Scan for the cell matching the given text and deliver its [X, Y] coordinate at center. 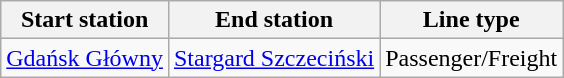
Passenger/Freight [472, 58]
Line type [472, 20]
End station [274, 20]
Stargard Szczeciński [274, 58]
Start station [85, 20]
Gdańsk Główny [85, 58]
